Locate the cell with the specified text and output its [X, Y] center coordinate. 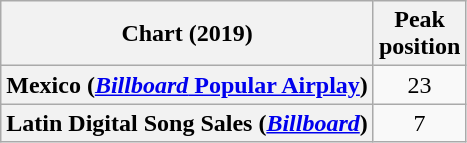
Latin Digital Song Sales (Billboard) [188, 123]
7 [419, 123]
Mexico (Billboard Popular Airplay) [188, 85]
23 [419, 85]
Chart (2019) [188, 34]
Peakposition [419, 34]
